Return (X, Y) of the center of cell containing provided text 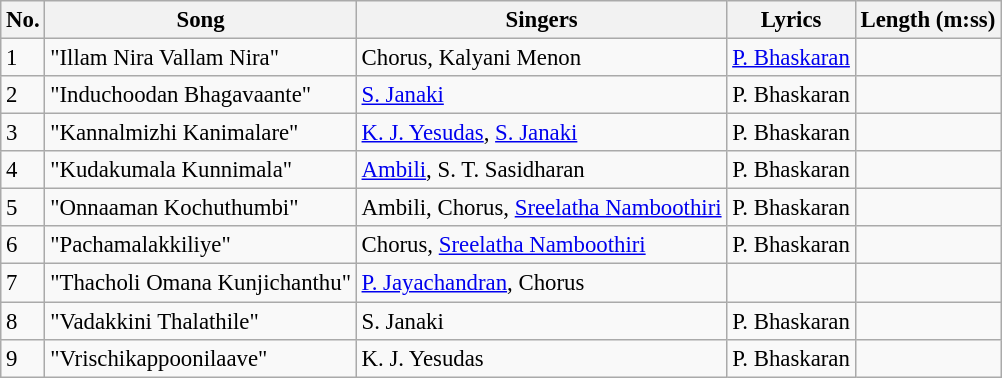
6 (23, 245)
3 (23, 133)
8 (23, 321)
"Thacholi Omana Kunjichanthu" (200, 283)
"Onnaaman Kochuthumbi" (200, 208)
2 (23, 95)
"Kudakumala Kunnimala" (200, 170)
"Kannalmizhi Kanimalare" (200, 133)
4 (23, 170)
K. J. Yesudas, S. Janaki (542, 133)
"Induchoodan Bhagavaante" (200, 95)
1 (23, 58)
Ambili, S. T. Sasidharan (542, 170)
Song (200, 20)
9 (23, 358)
K. J. Yesudas (542, 358)
Lyrics (791, 20)
"Pachamalakkiliye" (200, 245)
"Vadakkini Thalathile" (200, 321)
Singers (542, 20)
Chorus, Kalyani Menon (542, 58)
Chorus, Sreelatha Namboothiri (542, 245)
7 (23, 283)
"Vrischikappoonilaave" (200, 358)
Ambili, Chorus, Sreelatha Namboothiri (542, 208)
Length (m:ss) (928, 20)
No. (23, 20)
P. Jayachandran, Chorus (542, 283)
5 (23, 208)
"Illam Nira Vallam Nira" (200, 58)
